Capture the cell that displays the provided text and extract its (x, y) central coordinate. 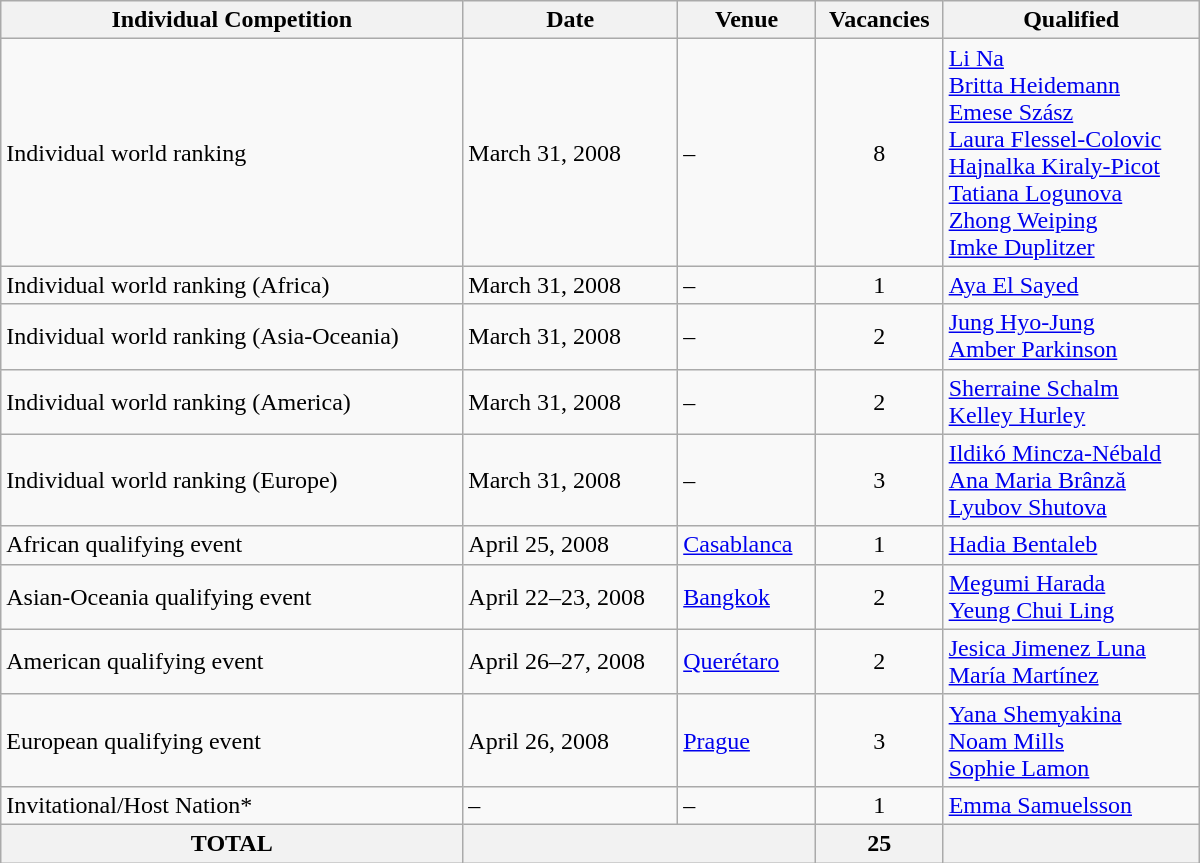
Invitational/Host Nation* (232, 805)
Li Na Britta Heidemann Emese Szász Laura Flessel-Colovic Hajnalka Kiraly-Picot Tatiana Logunova Zhong Weiping Imke Duplitzer (1071, 152)
Yana Shemyakina Noam Mills Sophie Lamon (1071, 740)
Individual world ranking (Africa) (232, 285)
Individual world ranking (Asia-Oceania) (232, 336)
Aya El Sayed (1071, 285)
Hadia Bentaleb (1071, 545)
Individual world ranking (Europe) (232, 480)
Individual world ranking (America) (232, 402)
25 (879, 843)
April 26, 2008 (570, 740)
Date (570, 20)
Sherraine Schalm Kelley Hurley (1071, 402)
Individual world ranking (232, 152)
Individual Competition (232, 20)
American qualifying event (232, 662)
Vacancies (879, 20)
Megumi Harada Yeung Chui Ling (1071, 596)
Jesica Jimenez Luna María Martínez (1071, 662)
Bangkok (747, 596)
European qualifying event (232, 740)
Qualified (1071, 20)
Querétaro (747, 662)
Ildikó Mincza-Nébald Ana Maria Brânză Lyubov Shutova (1071, 480)
April 26–27, 2008 (570, 662)
African qualifying event (232, 545)
Asian-Oceania qualifying event (232, 596)
Casablanca (747, 545)
Prague (747, 740)
TOTAL (232, 843)
Emma Samuelsson (1071, 805)
April 25, 2008 (570, 545)
Jung Hyo-Jung Amber Parkinson (1071, 336)
April 22–23, 2008 (570, 596)
Venue (747, 20)
8 (879, 152)
